From the cell containing the given text, extract its center point as [x, y] coordinate. 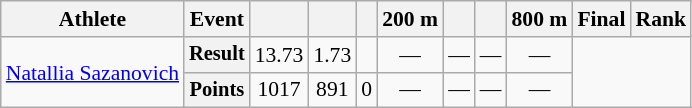
Rank [660, 19]
200 m [410, 19]
800 m [539, 19]
Event [217, 19]
Athlete [92, 19]
Result [217, 55]
1.73 [332, 55]
Points [217, 90]
0 [366, 90]
Final [601, 19]
Natallia Sazanovich [92, 72]
891 [332, 90]
1017 [280, 90]
13.73 [280, 55]
